Detect which cell encompasses the target text, then output its (X, Y) center coordinate. 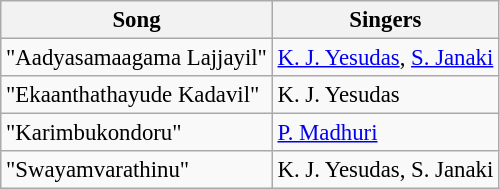
P. Madhuri (385, 133)
"Swayamvarathinu" (136, 170)
Song (136, 20)
Singers (385, 20)
"Karimbukondoru" (136, 133)
"Aadyasamaagama Lajjayil" (136, 58)
"Ekaanthathayude Kadavil" (136, 95)
K. J. Yesudas (385, 95)
